Detect which cell encompasses the target text, then output its [x, y] center coordinate. 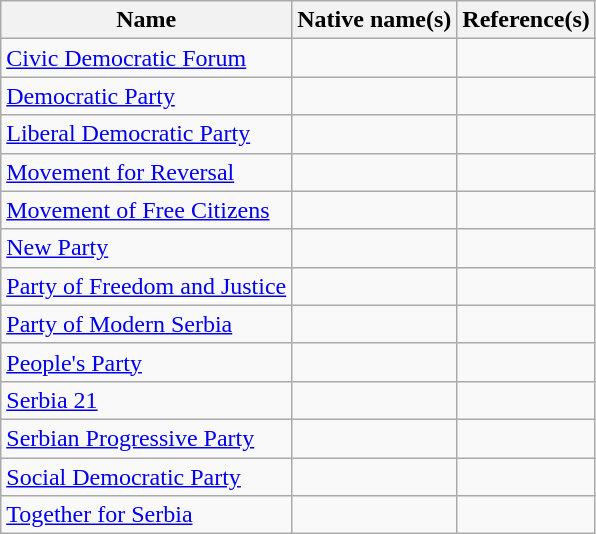
Party of Modern Serbia [146, 324]
Native name(s) [374, 20]
Democratic Party [146, 96]
People's Party [146, 362]
New Party [146, 248]
Reference(s) [526, 20]
Movement for Reversal [146, 172]
Social Democratic Party [146, 477]
Party of Freedom and Justice [146, 286]
Movement of Free Citizens [146, 210]
Serbia 21 [146, 400]
Name [146, 20]
Liberal Democratic Party [146, 134]
Together for Serbia [146, 515]
Serbian Progressive Party [146, 438]
Civic Democratic Forum [146, 58]
